Pinpoint the cell where the given text exists, returning its [x, y] midpoint coordinate. 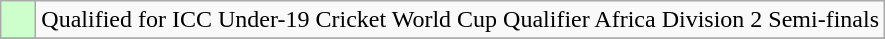
Qualified for ICC Under-19 Cricket World Cup Qualifier Africa Division 2 Semi-finals [460, 20]
